For the text-containing cell, return its midpoint in (x, y) coordinate format. 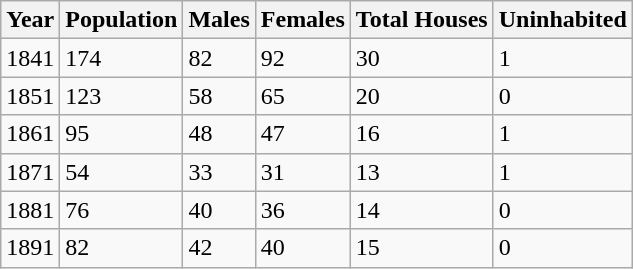
Males (219, 20)
47 (302, 134)
42 (219, 248)
20 (422, 96)
1881 (30, 210)
123 (122, 96)
174 (122, 58)
92 (302, 58)
54 (122, 172)
30 (422, 58)
36 (302, 210)
76 (122, 210)
15 (422, 248)
16 (422, 134)
Uninhabited (562, 20)
48 (219, 134)
Population (122, 20)
65 (302, 96)
14 (422, 210)
Females (302, 20)
13 (422, 172)
1841 (30, 58)
Total Houses (422, 20)
1871 (30, 172)
1851 (30, 96)
95 (122, 134)
33 (219, 172)
1891 (30, 248)
58 (219, 96)
1861 (30, 134)
31 (302, 172)
Year (30, 20)
